Provide the [X, Y] coordinate of the cell's center where the given text is located.  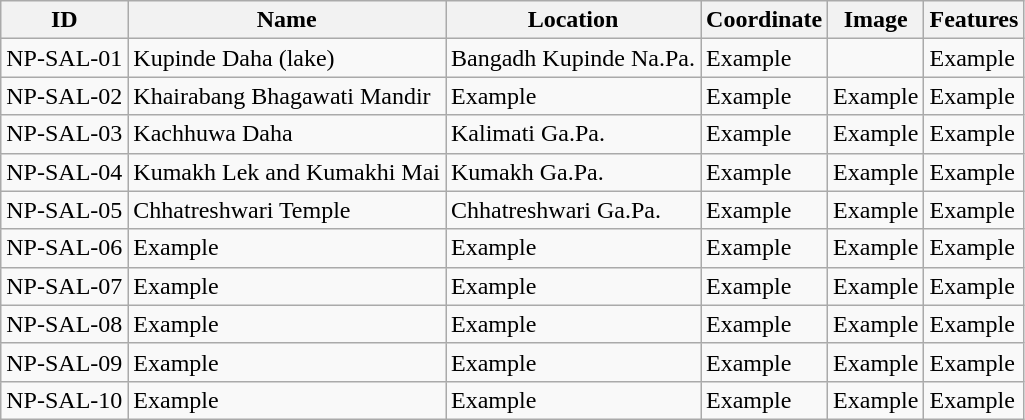
Kachhuwa Daha [287, 134]
Name [287, 20]
NP-SAL-06 [64, 248]
ID [64, 20]
NP-SAL-08 [64, 324]
NP-SAL-03 [64, 134]
Coordinate [764, 20]
Features [974, 20]
Image [876, 20]
Khairabang Bhagawati Mandir [287, 96]
Kalimati Ga.Pa. [574, 134]
Kupinde Daha (lake) [287, 58]
NP-SAL-05 [64, 210]
Location [574, 20]
Chhatreshwari Ga.Pa. [574, 210]
Kumakh Lek and Kumakhi Mai [287, 172]
Chhatreshwari Temple [287, 210]
NP-SAL-01 [64, 58]
NP-SAL-10 [64, 400]
NP-SAL-02 [64, 96]
NP-SAL-07 [64, 286]
Bangadh Kupinde Na.Pa. [574, 58]
NP-SAL-04 [64, 172]
Kumakh Ga.Pa. [574, 172]
NP-SAL-09 [64, 362]
